Locate the cell with the specified text and output its (x, y) center coordinate. 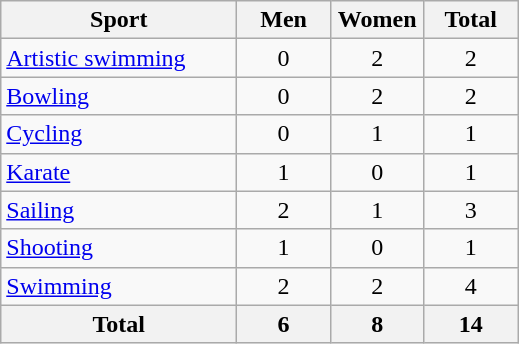
Women (377, 20)
3 (471, 210)
Bowling (119, 96)
6 (284, 324)
Artistic swimming (119, 58)
Sport (119, 20)
8 (377, 324)
Swimming (119, 286)
14 (471, 324)
4 (471, 286)
Cycling (119, 134)
Sailing (119, 210)
Shooting (119, 248)
Karate (119, 172)
Men (284, 20)
